Locate the cell with the specified text and output its [X, Y] center coordinate. 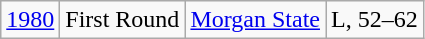
Morgan State [256, 20]
L, 52–62 [375, 20]
1980 [30, 20]
First Round [122, 20]
